Detect which cell encompasses the target text, then output its (x, y) center coordinate. 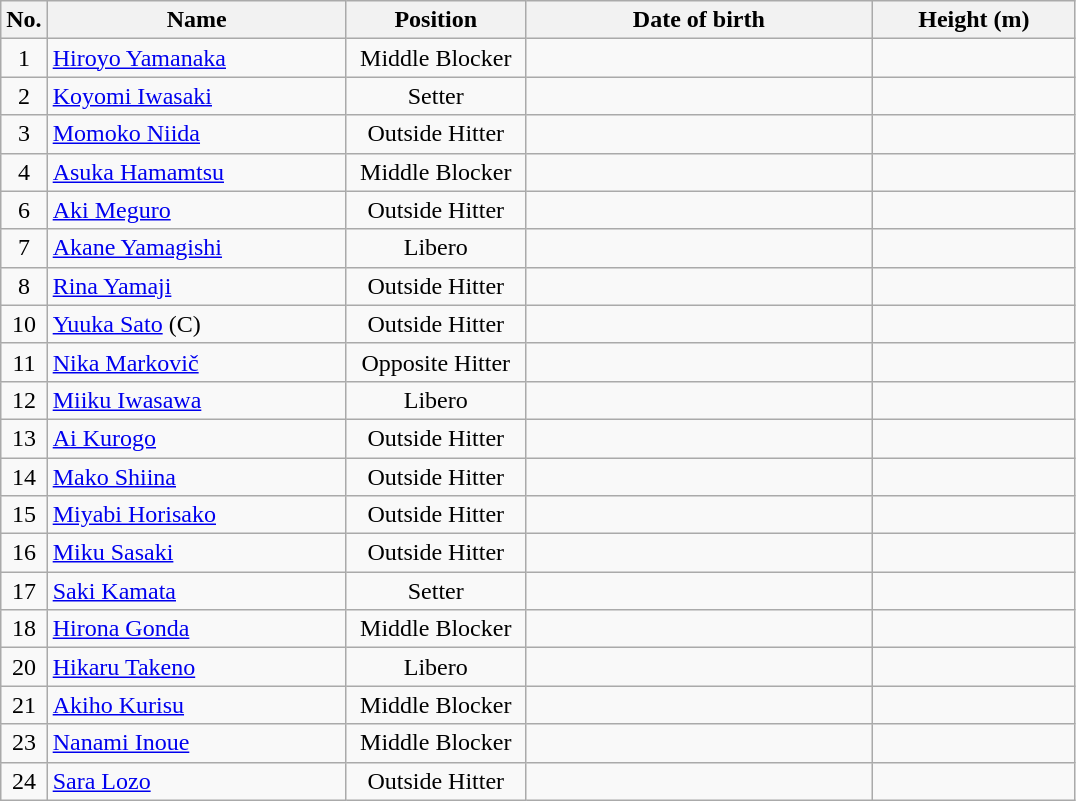
11 (24, 362)
No. (24, 20)
3 (24, 134)
7 (24, 248)
Saki Kamata (196, 591)
Aki Meguro (196, 210)
14 (24, 477)
Position (436, 20)
6 (24, 210)
Opposite Hitter (436, 362)
18 (24, 629)
20 (24, 667)
Miku Sasaki (196, 553)
Nika Markovič (196, 362)
Nanami Inoue (196, 743)
12 (24, 400)
Momoko Niida (196, 134)
Rina Yamaji (196, 286)
Koyomi Iwasaki (196, 96)
24 (24, 781)
Akiho Kurisu (196, 705)
Asuka Hamamtsu (196, 172)
Sara Lozo (196, 781)
23 (24, 743)
10 (24, 324)
21 (24, 705)
Mako Shiina (196, 477)
8 (24, 286)
Miiku Iwasawa (196, 400)
Akane Yamagishi (196, 248)
Hiroyo Yamanaka (196, 58)
Miyabi Horisako (196, 515)
15 (24, 515)
16 (24, 553)
Ai Kurogo (196, 438)
Yuuka Sato (C) (196, 324)
Hikaru Takeno (196, 667)
Date of birth (698, 20)
13 (24, 438)
Name (196, 20)
1 (24, 58)
2 (24, 96)
Hirona Gonda (196, 629)
4 (24, 172)
17 (24, 591)
Height (m) (974, 20)
